For the text-containing cell, return its midpoint in (X, Y) coordinate format. 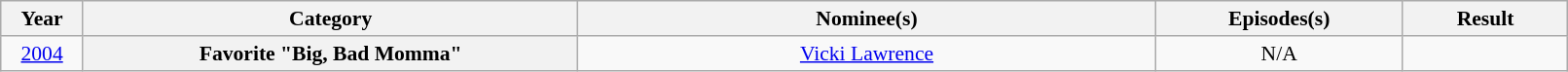
N/A (1279, 54)
Category (330, 18)
Year (43, 18)
Favorite "Big, Bad Momma" (330, 54)
2004 (43, 54)
Nominee(s) (866, 18)
Vicki Lawrence (866, 54)
Result (1485, 18)
Episodes(s) (1279, 18)
